Return [X, Y] of the center of cell containing provided text 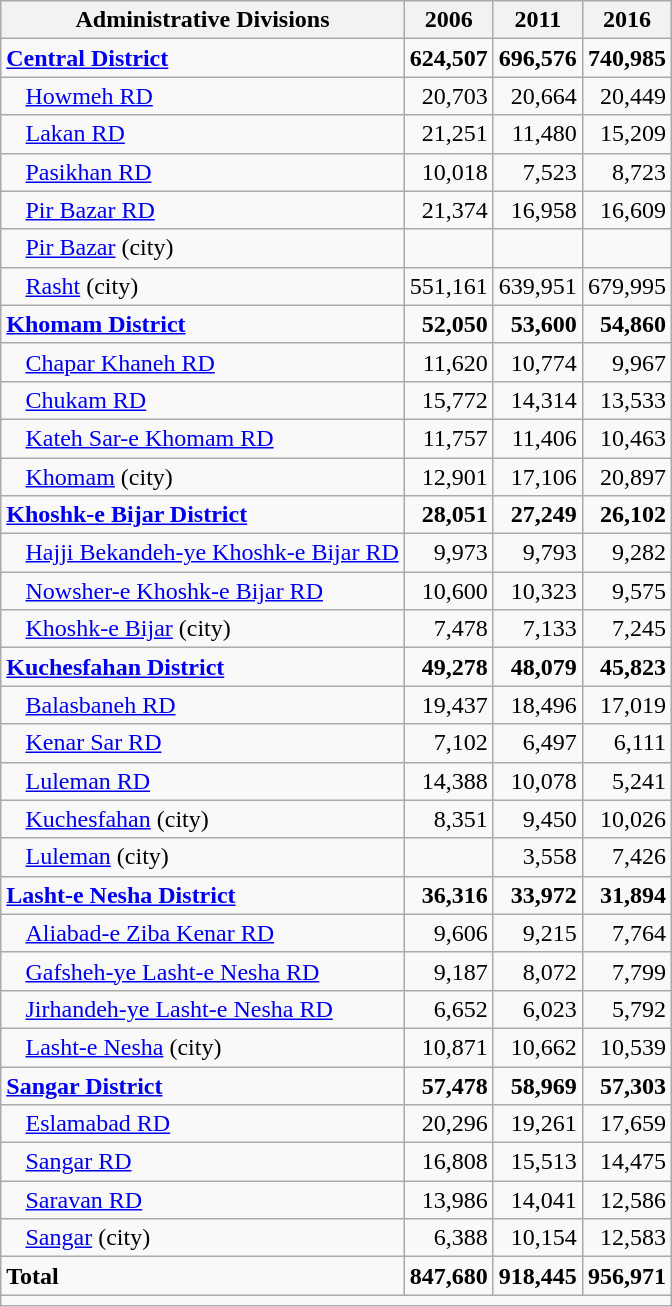
Central District [203, 58]
57,478 [448, 1085]
6,652 [448, 1009]
33,972 [538, 895]
Eslamabad RD [203, 1124]
6,497 [538, 743]
20,703 [448, 96]
45,823 [626, 667]
9,967 [626, 362]
31,894 [626, 895]
14,475 [626, 1162]
Khomam District [203, 324]
49,278 [448, 667]
Luleman (city) [203, 857]
Saravan RD [203, 1200]
2016 [626, 20]
Kuchesfahan (city) [203, 819]
7,102 [448, 743]
Balasbaneh RD [203, 705]
Gafsheh-ye Lasht-e Nesha RD [203, 971]
624,507 [448, 58]
16,609 [626, 210]
11,480 [538, 134]
17,659 [626, 1124]
956,971 [626, 1276]
58,969 [538, 1085]
11,620 [448, 362]
21,374 [448, 210]
10,774 [538, 362]
16,808 [448, 1162]
2011 [538, 20]
7,245 [626, 629]
Khoshk-e Bijar (city) [203, 629]
10,539 [626, 1047]
Pasikhan RD [203, 172]
11,406 [538, 438]
27,249 [538, 515]
Hajji Bekandeh-ye Khoshk-e Bijar RD [203, 553]
12,583 [626, 1238]
20,449 [626, 96]
57,303 [626, 1085]
18,496 [538, 705]
10,662 [538, 1047]
48,079 [538, 667]
10,078 [538, 781]
9,187 [448, 971]
Rasht (city) [203, 286]
5,241 [626, 781]
8,723 [626, 172]
Chapar Khaneh RD [203, 362]
9,575 [626, 591]
Lasht-e Nesha District [203, 895]
Pir Bazar RD [203, 210]
9,215 [538, 933]
19,437 [448, 705]
Khomam (city) [203, 477]
14,314 [538, 400]
6,111 [626, 743]
Howmeh RD [203, 96]
Lasht-e Nesha (city) [203, 1047]
Sangar (city) [203, 1238]
Luleman RD [203, 781]
36,316 [448, 895]
Kuchesfahan District [203, 667]
14,041 [538, 1200]
740,985 [626, 58]
7,799 [626, 971]
Sangar District [203, 1085]
7,478 [448, 629]
Kenar Sar RD [203, 743]
9,282 [626, 553]
54,860 [626, 324]
53,600 [538, 324]
10,600 [448, 591]
20,897 [626, 477]
6,388 [448, 1238]
2006 [448, 20]
15,513 [538, 1162]
679,995 [626, 286]
10,026 [626, 819]
21,251 [448, 134]
16,958 [538, 210]
13,986 [448, 1200]
Aliabad-e Ziba Kenar RD [203, 933]
Pir Bazar (city) [203, 248]
11,757 [448, 438]
Lakan RD [203, 134]
Kateh Sar-e Khomam RD [203, 438]
8,072 [538, 971]
551,161 [448, 286]
28,051 [448, 515]
9,450 [538, 819]
10,871 [448, 1047]
10,154 [538, 1238]
17,019 [626, 705]
12,586 [626, 1200]
Chukam RD [203, 400]
5,792 [626, 1009]
20,664 [538, 96]
10,463 [626, 438]
7,133 [538, 629]
Total [203, 1276]
Khoshk-e Bijar District [203, 515]
13,533 [626, 400]
847,680 [448, 1276]
Jirhandeh-ye Lasht-e Nesha RD [203, 1009]
7,764 [626, 933]
12,901 [448, 477]
Nowsher-e Khoshk-e Bijar RD [203, 591]
17,106 [538, 477]
Administrative Divisions [203, 20]
3,558 [538, 857]
639,951 [538, 286]
6,023 [538, 1009]
15,209 [626, 134]
8,351 [448, 819]
20,296 [448, 1124]
7,523 [538, 172]
7,426 [626, 857]
Sangar RD [203, 1162]
14,388 [448, 781]
19,261 [538, 1124]
696,576 [538, 58]
9,793 [538, 553]
52,050 [448, 324]
10,018 [448, 172]
9,973 [448, 553]
15,772 [448, 400]
10,323 [538, 591]
26,102 [626, 515]
918,445 [538, 1276]
9,606 [448, 933]
